Return the (x, y) coordinate for the center point of the cell that contains the specified text.  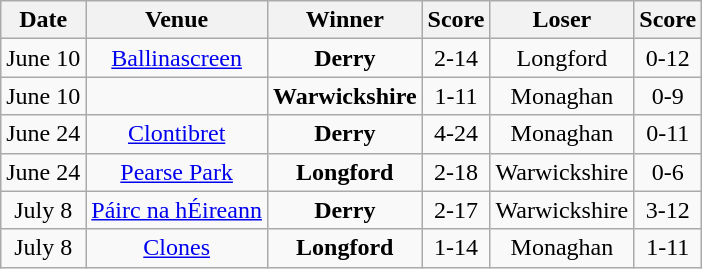
2-17 (456, 210)
2-18 (456, 172)
0-9 (668, 96)
Páirc na hÉireann (177, 210)
Clontibret (177, 134)
Clones (177, 248)
3-12 (668, 210)
Venue (177, 20)
2-14 (456, 58)
Date (44, 20)
Ballinascreen (177, 58)
Winner (344, 20)
0-11 (668, 134)
Loser (562, 20)
0-12 (668, 58)
Pearse Park (177, 172)
1-14 (456, 248)
4-24 (456, 134)
0-6 (668, 172)
